Locate the cell with the specified text and output its [x, y] center coordinate. 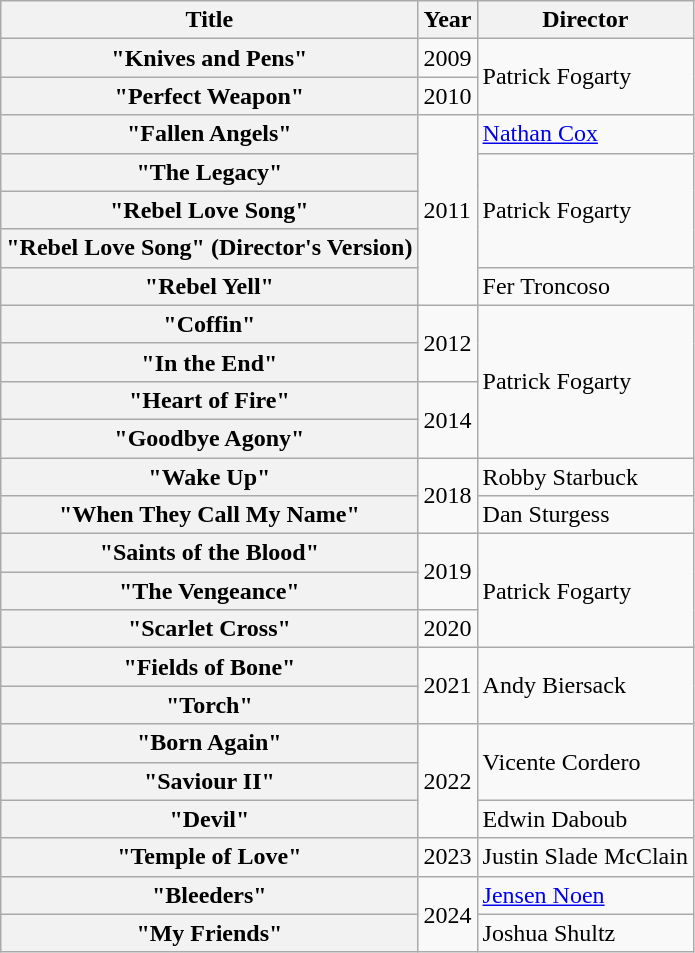
2012 [448, 343]
Jensen Noen [585, 895]
2022 [448, 781]
"Rebel Love Song" [210, 210]
"Devil" [210, 819]
Title [210, 20]
"Goodbye Agony" [210, 438]
Edwin Daboub [585, 819]
2018 [448, 496]
2011 [448, 210]
"Saints of the Blood" [210, 553]
"Bleeders" [210, 895]
"Rebel Yell" [210, 286]
"Saviour II" [210, 781]
"Knives and Pens" [210, 58]
Justin Slade McClain [585, 857]
2020 [448, 629]
Fer Troncoso [585, 286]
"My Friends" [210, 933]
Nathan Cox [585, 134]
2019 [448, 572]
2024 [448, 914]
Joshua Shultz [585, 933]
2009 [448, 58]
"Torch" [210, 705]
"Fields of Bone" [210, 667]
Andy Biersack [585, 686]
"Heart of Fire" [210, 400]
Dan Sturgess [585, 515]
"Wake Up" [210, 477]
"In the End" [210, 362]
2014 [448, 419]
2023 [448, 857]
2021 [448, 686]
"The Vengeance" [210, 591]
"Scarlet Cross" [210, 629]
"Temple of Love" [210, 857]
Vicente Cordero [585, 762]
"Coffin" [210, 324]
Year [448, 20]
Director [585, 20]
"Perfect Weapon" [210, 96]
"The Legacy" [210, 172]
"Born Again" [210, 743]
"When They Call My Name" [210, 515]
"Fallen Angels" [210, 134]
"Rebel Love Song" (Director's Version) [210, 248]
2010 [448, 96]
Robby Starbuck [585, 477]
